For the text-containing cell, return its midpoint in [X, Y] coordinate format. 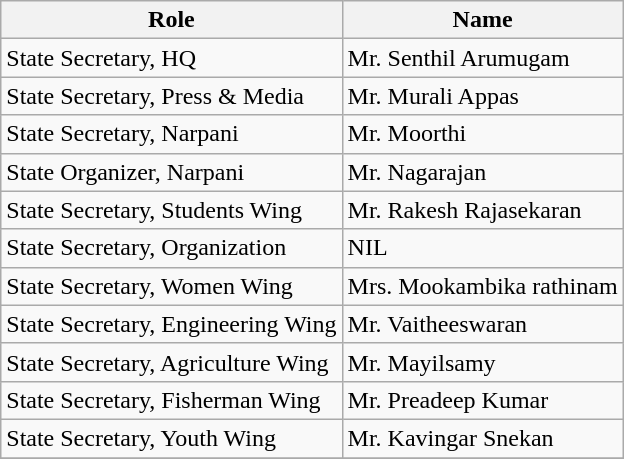
Mr. Rakesh Rajasekaran [482, 210]
State Secretary, Students Wing [172, 210]
Name [482, 20]
Mr. Senthil Arumugam [482, 58]
State Secretary, Agriculture Wing [172, 362]
State Organizer, Narpani [172, 172]
State Secretary, Organization [172, 248]
State Secretary, HQ [172, 58]
Mr. Nagarajan [482, 172]
State Secretary, Narpani [172, 134]
Mr. Mayilsamy [482, 362]
Mrs. Mookambika rathinam [482, 286]
Mr. Vaitheeswaran [482, 324]
Mr. Preadeep Kumar [482, 400]
State Secretary, Youth Wing [172, 438]
State Secretary, Engineering Wing [172, 324]
NIL [482, 248]
Mr. Moorthi [482, 134]
Mr. Murali Appas [482, 96]
State Secretary, Press & Media [172, 96]
State Secretary, Women Wing [172, 286]
Mr. Kavingar Snekan [482, 438]
State Secretary, Fisherman Wing [172, 400]
Role [172, 20]
